For the text-containing cell, return its midpoint in (X, Y) coordinate format. 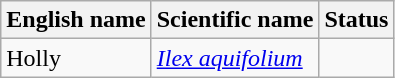
Ilex aquifolium (235, 58)
English name (76, 20)
Scientific name (235, 20)
Holly (76, 58)
Status (356, 20)
